Provide the (X, Y) coordinate of the cell's center where the given text is located.  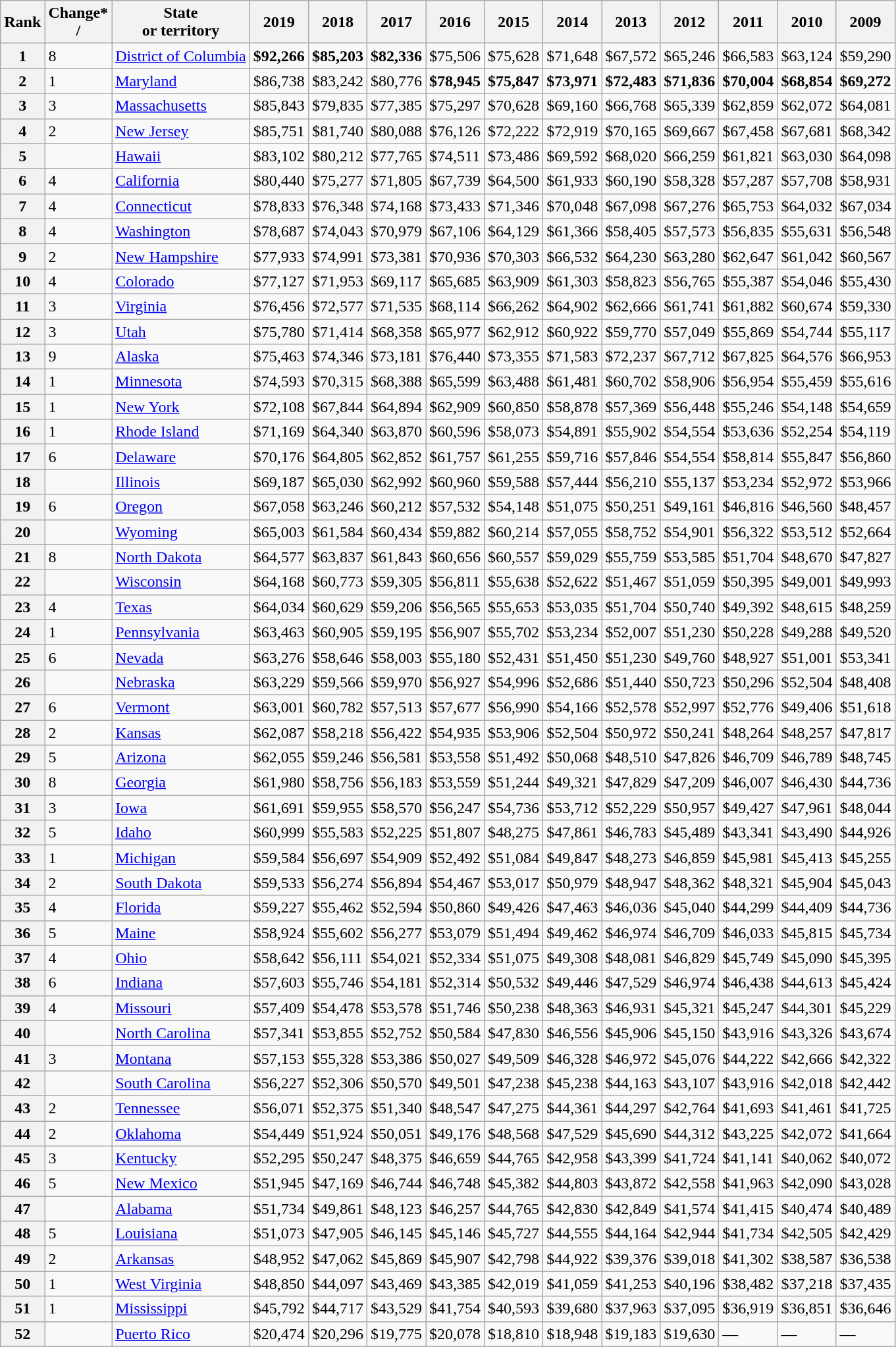
$61,741 (690, 306)
$40,196 (690, 1284)
2009 (865, 22)
$59,305 (396, 582)
$45,321 (690, 1008)
$39,018 (690, 1259)
$54,181 (396, 983)
2012 (690, 22)
$57,049 (690, 331)
$44,097 (337, 1284)
Missouri (181, 1008)
$48,927 (748, 657)
$80,088 (396, 131)
$65,599 (454, 382)
33 (22, 858)
$41,461 (807, 1108)
Maryland (181, 81)
$72,483 (631, 81)
$48,615 (807, 607)
$45,424 (865, 983)
$71,414 (337, 331)
$46,430 (807, 783)
$82,336 (396, 56)
$56,111 (337, 958)
$52,622 (573, 582)
$60,999 (279, 833)
$41,734 (748, 1234)
$42,666 (807, 1058)
$45,255 (865, 858)
$48,408 (865, 682)
$56,954 (748, 382)
$75,297 (454, 106)
$50,247 (337, 1159)
$67,739 (454, 181)
District of Columbia (181, 56)
$42,018 (807, 1083)
$44,555 (573, 1234)
$49,446 (573, 983)
$92,266 (279, 56)
$46,328 (573, 1058)
$67,276 (690, 206)
$46,783 (631, 833)
39 (22, 1008)
$58,756 (337, 783)
$42,322 (865, 1058)
$49,847 (573, 858)
$69,592 (573, 156)
10 (22, 281)
$57,573 (690, 231)
$67,034 (865, 206)
$58,931 (865, 181)
$43,028 (865, 1184)
$55,430 (865, 281)
31 (22, 808)
Michigan (181, 858)
$45,040 (690, 908)
23 (22, 607)
$64,081 (865, 106)
Iowa (181, 808)
$19,630 (690, 1334)
$45,238 (573, 1083)
$47,238 (514, 1083)
$41,725 (865, 1108)
$63,030 (807, 156)
$47,905 (337, 1234)
$59,533 (279, 883)
$45,090 (807, 958)
$44,222 (748, 1058)
37 (22, 958)
$75,847 (514, 81)
$48,363 (573, 1008)
$80,776 (396, 81)
$43,674 (865, 1033)
$70,004 (748, 81)
$43,341 (748, 833)
$57,409 (279, 1008)
$50,068 (573, 758)
$44,164 (631, 1234)
$75,780 (279, 331)
$67,098 (631, 206)
$74,043 (337, 231)
$59,227 (279, 908)
$53,512 (807, 532)
$85,843 (279, 106)
$50,228 (748, 632)
$62,666 (631, 306)
$43,529 (396, 1309)
Wyoming (181, 532)
$77,127 (279, 281)
$57,603 (279, 983)
$64,902 (573, 306)
$60,656 (454, 557)
$59,716 (573, 457)
$46,748 (454, 1184)
$47,829 (631, 783)
$48,947 (631, 883)
Washington (181, 231)
$80,440 (279, 181)
$61,042 (807, 256)
35 (22, 908)
$49,509 (514, 1058)
$45,150 (690, 1033)
$58,878 (573, 407)
$41,574 (690, 1209)
49 (22, 1259)
$49,427 (748, 808)
$50,723 (690, 682)
$74,991 (337, 256)
$50,957 (690, 808)
$44,297 (631, 1108)
$44,163 (631, 1083)
$49,426 (514, 908)
$51,059 (690, 582)
New Jersey (181, 131)
$44,312 (690, 1133)
$40,062 (807, 1159)
$49,760 (690, 657)
$52,492 (454, 858)
$53,636 (748, 432)
North Carolina (181, 1033)
2013 (631, 22)
$64,129 (514, 231)
$46,659 (454, 1159)
$62,072 (807, 106)
$48,273 (631, 858)
$41,664 (865, 1133)
$48,264 (748, 733)
$48,457 (865, 507)
$53,585 (690, 557)
$45,749 (748, 958)
$64,577 (279, 557)
$73,433 (454, 206)
$47,169 (337, 1184)
2016 (454, 22)
$47,830 (514, 1033)
$56,697 (337, 858)
$56,274 (337, 883)
$52,314 (454, 983)
$45,076 (690, 1058)
$50,241 (690, 733)
$57,708 (807, 181)
$59,588 (514, 482)
$45,904 (807, 883)
$70,979 (396, 231)
$46,556 (573, 1033)
$58,570 (396, 808)
$46,789 (807, 758)
16 (22, 432)
$60,782 (337, 707)
$41,693 (748, 1108)
$86,738 (279, 81)
$49,288 (807, 632)
13 (22, 357)
$52,007 (631, 632)
$40,489 (865, 1209)
$45,382 (514, 1184)
$46,560 (807, 507)
$47,826 (690, 758)
$68,020 (631, 156)
11 (22, 306)
$50,979 (573, 883)
$50,860 (454, 908)
$48,259 (865, 607)
$71,535 (396, 306)
$51,340 (396, 1108)
$67,572 (631, 56)
$55,759 (631, 557)
$70,176 (279, 457)
$52,776 (748, 707)
$58,642 (279, 958)
$65,003 (279, 532)
$64,032 (807, 206)
Kentucky (181, 1159)
$60,773 (337, 582)
$43,326 (807, 1033)
New York (181, 407)
$75,277 (337, 181)
$45,395 (865, 958)
$49,520 (865, 632)
$48,362 (690, 883)
$56,835 (748, 231)
$66,583 (748, 56)
$63,488 (514, 382)
$20,474 (279, 1334)
$44,301 (807, 1008)
$77,385 (396, 106)
$42,958 (573, 1159)
$53,559 (454, 783)
40 (22, 1033)
$77,933 (279, 256)
$59,246 (337, 758)
$72,108 (279, 407)
52 (22, 1334)
$51,807 (454, 833)
Hawaii (181, 156)
$62,647 (748, 256)
$64,576 (807, 357)
$59,882 (454, 532)
$38,482 (748, 1284)
Mississippi (181, 1309)
Kansas (181, 733)
$51,734 (279, 1209)
$44,361 (573, 1108)
$72,237 (631, 357)
$78,833 (279, 206)
$65,030 (337, 482)
$73,355 (514, 357)
$38,587 (807, 1259)
$47,827 (865, 557)
$48,510 (631, 758)
$71,583 (573, 357)
$63,280 (690, 256)
$63,229 (279, 682)
46 (22, 1184)
2019 (279, 22)
Idaho (181, 833)
$47,861 (573, 833)
$76,348 (337, 206)
$41,754 (454, 1309)
2017 (396, 22)
$62,992 (396, 482)
$61,366 (573, 231)
$47,463 (573, 908)
$71,805 (396, 181)
$48,275 (514, 833)
Ohio (181, 958)
$45,981 (748, 858)
$62,912 (514, 331)
$52,306 (337, 1083)
$79,835 (337, 106)
$50,051 (396, 1133)
2011 (748, 22)
$42,442 (865, 1083)
$43,469 (396, 1284)
$55,902 (631, 432)
$45,727 (514, 1234)
$60,629 (337, 607)
$58,646 (337, 657)
$60,190 (631, 181)
$41,724 (690, 1159)
$66,532 (573, 256)
$50,027 (454, 1058)
42 (22, 1083)
$65,753 (748, 206)
$76,440 (454, 357)
$68,388 (396, 382)
$20,296 (337, 1334)
$52,997 (690, 707)
25 (22, 657)
$61,584 (337, 532)
$55,137 (690, 482)
$83,102 (279, 156)
$64,230 (631, 256)
$57,341 (279, 1033)
18 (22, 482)
$77,765 (396, 156)
$71,169 (279, 432)
$54,901 (690, 532)
$62,087 (279, 733)
$66,262 (514, 306)
$56,581 (396, 758)
West Virginia (181, 1284)
$42,849 (631, 1209)
$51,244 (514, 783)
$53,079 (454, 933)
$76,456 (279, 306)
$42,505 (807, 1234)
$66,768 (631, 106)
$64,500 (514, 181)
$50,296 (748, 682)
29 (22, 758)
2014 (573, 22)
$45,413 (807, 858)
$63,909 (514, 281)
$54,046 (807, 281)
$48,952 (279, 1259)
$46,036 (631, 908)
$58,073 (514, 432)
Virginia (181, 306)
$42,429 (865, 1234)
$67,106 (454, 231)
$44,409 (807, 908)
22 (22, 582)
$55,602 (337, 933)
$60,212 (396, 507)
$85,751 (279, 131)
$47,062 (337, 1259)
$50,532 (514, 983)
$63,870 (396, 432)
19 (22, 507)
$47,209 (690, 783)
$63,246 (337, 507)
$39,376 (631, 1259)
$46,972 (631, 1058)
$44,717 (337, 1309)
$72,919 (573, 131)
$46,257 (454, 1209)
$47,961 (807, 808)
$36,851 (807, 1309)
$37,963 (631, 1309)
$75,628 (514, 56)
$58,405 (631, 231)
Colorado (181, 281)
50 (22, 1284)
$57,846 (631, 457)
$50,570 (396, 1083)
$55,653 (514, 607)
Nebraska (181, 682)
$42,558 (690, 1184)
$43,107 (690, 1083)
$71,836 (690, 81)
$45,906 (631, 1033)
$48,123 (396, 1209)
South Dakota (181, 883)
$64,805 (337, 457)
$52,254 (807, 432)
$44,299 (748, 908)
2010 (807, 22)
$53,017 (514, 883)
South Carolina (181, 1083)
$70,315 (337, 382)
$44,926 (865, 833)
$54,659 (865, 407)
$58,823 (631, 281)
$62,909 (454, 407)
$55,117 (865, 331)
$51,001 (807, 657)
$74,593 (279, 382)
$52,431 (514, 657)
$56,811 (454, 582)
$64,098 (865, 156)
$71,648 (573, 56)
$56,860 (865, 457)
Massachusetts (181, 106)
Delaware (181, 457)
$45,489 (690, 833)
$36,538 (865, 1259)
$41,415 (748, 1209)
$56,183 (396, 783)
$57,677 (454, 707)
$51,073 (279, 1234)
$63,276 (279, 657)
Connecticut (181, 206)
$45,229 (865, 1008)
$57,153 (279, 1058)
14 (22, 382)
$56,548 (865, 231)
$41,141 (748, 1159)
$69,187 (279, 482)
$43,872 (631, 1184)
$60,567 (865, 256)
$78,945 (454, 81)
$51,450 (573, 657)
$74,168 (396, 206)
$47,275 (514, 1108)
$40,474 (807, 1209)
$41,253 (631, 1284)
$70,048 (573, 206)
45 (22, 1159)
$18,948 (573, 1334)
$53,558 (454, 758)
$55,583 (337, 833)
$48,375 (396, 1159)
$54,166 (573, 707)
$45,815 (807, 933)
$55,328 (337, 1058)
17 (22, 457)
$67,681 (807, 131)
$65,977 (454, 331)
$56,277 (396, 933)
$55,462 (337, 908)
$40,593 (514, 1309)
$48,321 (748, 883)
$41,302 (748, 1259)
$70,165 (631, 131)
$42,830 (573, 1209)
47 (22, 1209)
$42,090 (807, 1184)
$63,124 (807, 56)
$46,007 (748, 783)
$56,907 (454, 632)
$55,246 (748, 407)
$55,638 (514, 582)
$43,225 (748, 1133)
$54,909 (396, 858)
$48,257 (807, 733)
$42,798 (514, 1259)
$56,565 (454, 607)
$52,664 (865, 532)
$50,740 (690, 607)
$53,341 (865, 657)
21 (22, 557)
$54,736 (514, 808)
$64,894 (396, 407)
$57,532 (454, 507)
48 (22, 1234)
$61,843 (396, 557)
$42,072 (807, 1133)
$73,181 (396, 357)
$63,001 (279, 707)
$48,547 (454, 1108)
41 (22, 1058)
$56,765 (690, 281)
$70,936 (454, 256)
$57,055 (573, 532)
$61,980 (279, 783)
$60,596 (454, 432)
$56,927 (454, 682)
$49,161 (690, 507)
$53,855 (337, 1033)
$58,752 (631, 532)
$61,303 (573, 281)
$48,745 (865, 758)
$51,467 (631, 582)
$56,322 (748, 532)
$60,702 (631, 382)
Stateor territory (181, 22)
Nevada (181, 657)
North Dakota (181, 557)
Wisconsin (181, 582)
$37,218 (807, 1284)
$48,081 (631, 958)
Illinois (181, 482)
$42,944 (690, 1234)
$45,690 (631, 1133)
$56,227 (279, 1083)
$52,972 (807, 482)
$54,478 (337, 1008)
$46,931 (631, 1008)
$56,210 (631, 482)
$60,674 (807, 306)
$52,686 (573, 682)
$48,670 (807, 557)
$51,618 (865, 707)
$50,251 (631, 507)
24 (22, 632)
$54,467 (454, 883)
$64,034 (279, 607)
$52,375 (337, 1108)
$63,463 (279, 632)
$57,444 (573, 482)
$56,894 (396, 883)
$58,906 (690, 382)
$49,308 (573, 958)
$54,891 (573, 432)
Rank (22, 22)
$52,229 (631, 808)
$58,328 (690, 181)
$43,385 (454, 1284)
$54,449 (279, 1133)
$55,180 (454, 657)
$50,972 (631, 733)
$60,960 (454, 482)
$78,687 (279, 231)
$66,953 (865, 357)
$57,369 (631, 407)
$60,922 (573, 331)
$68,358 (396, 331)
$52,225 (396, 833)
$41,963 (748, 1184)
New Mexico (181, 1184)
$47,817 (865, 733)
$51,746 (454, 1008)
Oregon (181, 507)
$45,907 (454, 1259)
$56,990 (514, 707)
$75,506 (454, 56)
$81,740 (337, 131)
$52,594 (396, 908)
$51,084 (514, 858)
32 (22, 833)
28 (22, 733)
15 (22, 407)
$55,702 (514, 632)
Alabama (181, 1209)
Florida (181, 908)
$46,859 (690, 858)
$59,970 (396, 682)
51 (22, 1309)
36 (22, 933)
$52,334 (454, 958)
$80,212 (337, 156)
Arkansas (181, 1259)
$72,577 (337, 306)
$59,290 (865, 56)
$52,752 (396, 1033)
$42,764 (690, 1108)
$55,847 (807, 457)
$43,399 (631, 1159)
$69,117 (396, 281)
12 (22, 331)
Texas (181, 607)
$58,003 (396, 657)
$48,044 (865, 808)
Maine (181, 933)
$71,346 (514, 206)
$18,810 (514, 1334)
$60,214 (514, 532)
Puerto Rico (181, 1334)
$48,850 (279, 1284)
$46,438 (748, 983)
$46,145 (396, 1234)
$61,757 (454, 457)
$67,058 (279, 507)
$70,628 (514, 106)
$36,919 (748, 1309)
$50,395 (748, 582)
$61,255 (514, 457)
$75,463 (279, 357)
$64,168 (279, 582)
$69,160 (573, 106)
$51,924 (337, 1133)
$50,238 (514, 1008)
Arizona (181, 758)
$44,922 (573, 1259)
$37,095 (690, 1309)
$48,568 (514, 1133)
$19,775 (396, 1334)
$39,680 (573, 1309)
$68,854 (807, 81)
$61,481 (573, 382)
$66,259 (690, 156)
California (181, 181)
$20,078 (454, 1334)
$65,339 (690, 106)
$55,616 (865, 382)
$72,222 (514, 131)
$45,146 (454, 1234)
$49,861 (337, 1209)
$67,712 (690, 357)
$49,501 (454, 1083)
$46,816 (748, 507)
$69,667 (690, 131)
$56,422 (396, 733)
$43,490 (807, 833)
$61,882 (748, 306)
New Hampshire (181, 256)
$57,513 (396, 707)
$49,321 (573, 783)
Georgia (181, 783)
$59,770 (631, 331)
$54,935 (454, 733)
$62,055 (279, 758)
$54,744 (807, 331)
$60,557 (514, 557)
$55,459 (807, 382)
$53,035 (573, 607)
Minnesota (181, 382)
$63,837 (337, 557)
$61,933 (573, 181)
$85,203 (337, 56)
$60,850 (514, 407)
$50,584 (454, 1033)
$54,119 (865, 432)
$46,744 (396, 1184)
$56,448 (690, 407)
$45,734 (865, 933)
$71,953 (337, 281)
$45,247 (748, 1008)
$61,691 (279, 808)
$74,511 (454, 156)
Oklahoma (181, 1133)
$53,712 (573, 808)
$42,019 (514, 1284)
$59,584 (279, 858)
$76,126 (454, 131)
2015 (514, 22)
$19,183 (631, 1334)
$54,996 (514, 682)
$67,825 (748, 357)
$45,869 (396, 1259)
$62,852 (396, 457)
$59,029 (573, 557)
38 (22, 983)
$83,242 (337, 81)
$40,072 (865, 1159)
$46,033 (748, 933)
$52,295 (279, 1159)
$73,486 (514, 156)
$61,821 (748, 156)
$64,340 (337, 432)
$44,613 (807, 983)
$67,844 (337, 407)
$73,971 (573, 81)
$58,924 (279, 933)
$68,342 (865, 131)
$60,434 (396, 532)
$58,218 (337, 733)
20 (22, 532)
$56,071 (279, 1108)
43 (22, 1108)
$65,685 (454, 281)
$59,206 (396, 607)
$37,435 (865, 1284)
$59,566 (337, 682)
$55,746 (337, 983)
$51,440 (631, 682)
$52,578 (631, 707)
$53,578 (396, 1008)
$65,246 (690, 56)
$44,803 (573, 1184)
$45,043 (865, 883)
$67,458 (748, 131)
$53,386 (396, 1058)
$68,114 (454, 306)
$73,381 (396, 256)
Rhode Island (181, 432)
$49,001 (807, 582)
$53,966 (865, 482)
$56,247 (454, 808)
$51,945 (279, 1184)
$36,646 (865, 1309)
$49,176 (454, 1133)
$55,869 (748, 331)
Vermont (181, 707)
$49,392 (748, 607)
$49,406 (807, 707)
Pennsylvania (181, 632)
$49,462 (573, 933)
$51,494 (514, 933)
Utah (181, 331)
$49,993 (865, 582)
$60,905 (337, 632)
26 (22, 682)
27 (22, 707)
$54,021 (396, 958)
2018 (337, 22)
$41,059 (573, 1284)
$55,631 (807, 231)
$59,195 (396, 632)
$59,330 (865, 306)
Montana (181, 1058)
$69,272 (865, 81)
$62,859 (748, 106)
$59,955 (337, 808)
Louisiana (181, 1234)
$53,906 (514, 733)
34 (22, 883)
44 (22, 1133)
7 (22, 206)
$55,387 (748, 281)
Tennessee (181, 1108)
$51,492 (514, 758)
$57,287 (748, 181)
Change*/ (78, 22)
Indiana (181, 983)
$58,814 (748, 457)
$70,303 (514, 256)
Alaska (181, 357)
$74,346 (337, 357)
$45,792 (279, 1309)
30 (22, 783)
$46,829 (690, 958)
